Pinpoint the cell where the given text exists, returning its (X, Y) midpoint coordinate. 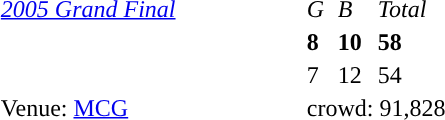
12 (354, 75)
10 (354, 42)
7 (319, 75)
8 (319, 42)
